Identify which cell holds the provided text, then report its [x, y] central coordinate. 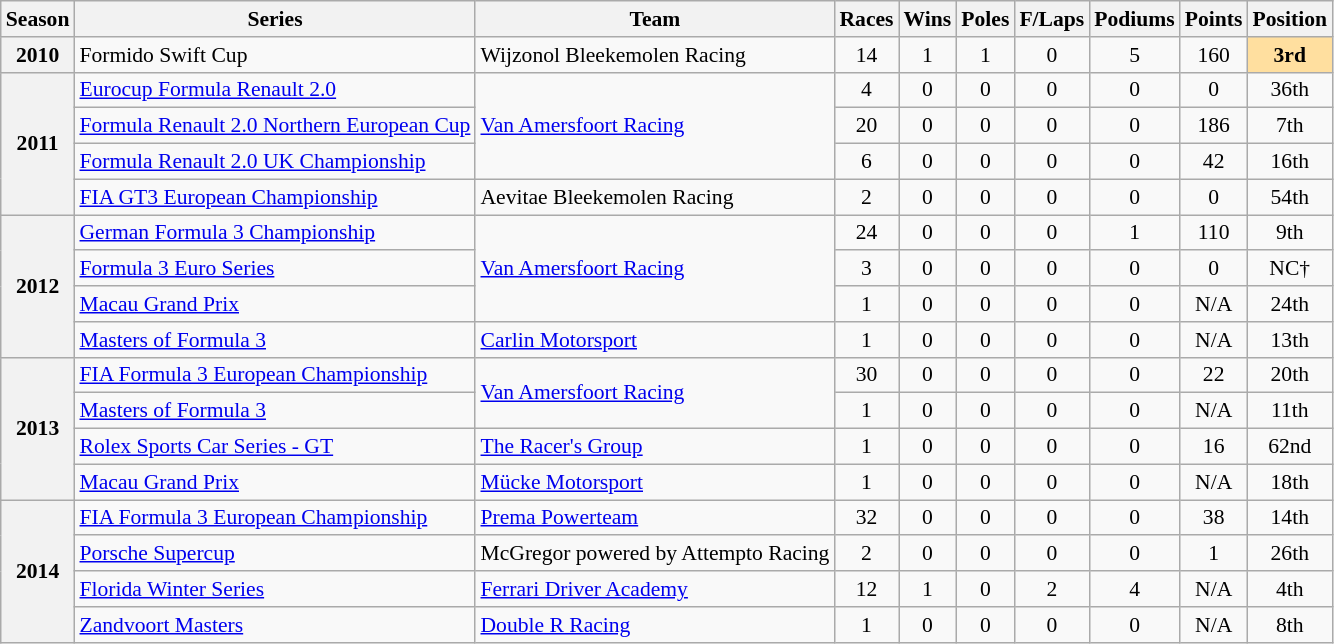
6 [866, 162]
3rd [1290, 55]
Formula Renault 2.0 Northern European Cup [274, 126]
Season [38, 19]
Ferrari Driver Academy [654, 589]
Points [1214, 19]
3 [866, 269]
54th [1290, 197]
20th [1290, 375]
Series [274, 19]
Podiums [1134, 19]
20 [866, 126]
FIA GT3 European Championship [274, 197]
Team [654, 19]
62nd [1290, 447]
Position [1290, 19]
Porsche Supercup [274, 554]
5 [1134, 55]
Poles [985, 19]
13th [1290, 340]
9th [1290, 233]
F/Laps [1052, 19]
Eurocup Formula Renault 2.0 [274, 90]
Wijzonol Bleekemolen Racing [654, 55]
Florida Winter Series [274, 589]
14 [866, 55]
German Formula 3 Championship [274, 233]
Wins [928, 19]
22 [1214, 375]
32 [866, 518]
30 [866, 375]
Zandvoort Masters [274, 625]
Mücke Motorsport [654, 482]
Formula Renault 2.0 UK Championship [274, 162]
11th [1290, 411]
12 [866, 589]
Aevitae Bleekemolen Racing [654, 197]
Carlin Motorsport [654, 340]
2011 [38, 143]
160 [1214, 55]
The Racer's Group [654, 447]
26th [1290, 554]
Prema Powerteam [654, 518]
2013 [38, 428]
16th [1290, 162]
24th [1290, 304]
7th [1290, 126]
2012 [38, 286]
2010 [38, 55]
Races [866, 19]
Double R Racing [654, 625]
24 [866, 233]
8th [1290, 625]
McGregor powered by Attempto Racing [654, 554]
38 [1214, 518]
2014 [38, 571]
36th [1290, 90]
110 [1214, 233]
18th [1290, 482]
14th [1290, 518]
42 [1214, 162]
Rolex Sports Car Series - GT [274, 447]
4th [1290, 589]
NC† [1290, 269]
186 [1214, 126]
16 [1214, 447]
Formido Swift Cup [274, 55]
Formula 3 Euro Series [274, 269]
